Provide the (X, Y) coordinate of the cell's center where the given text is located.  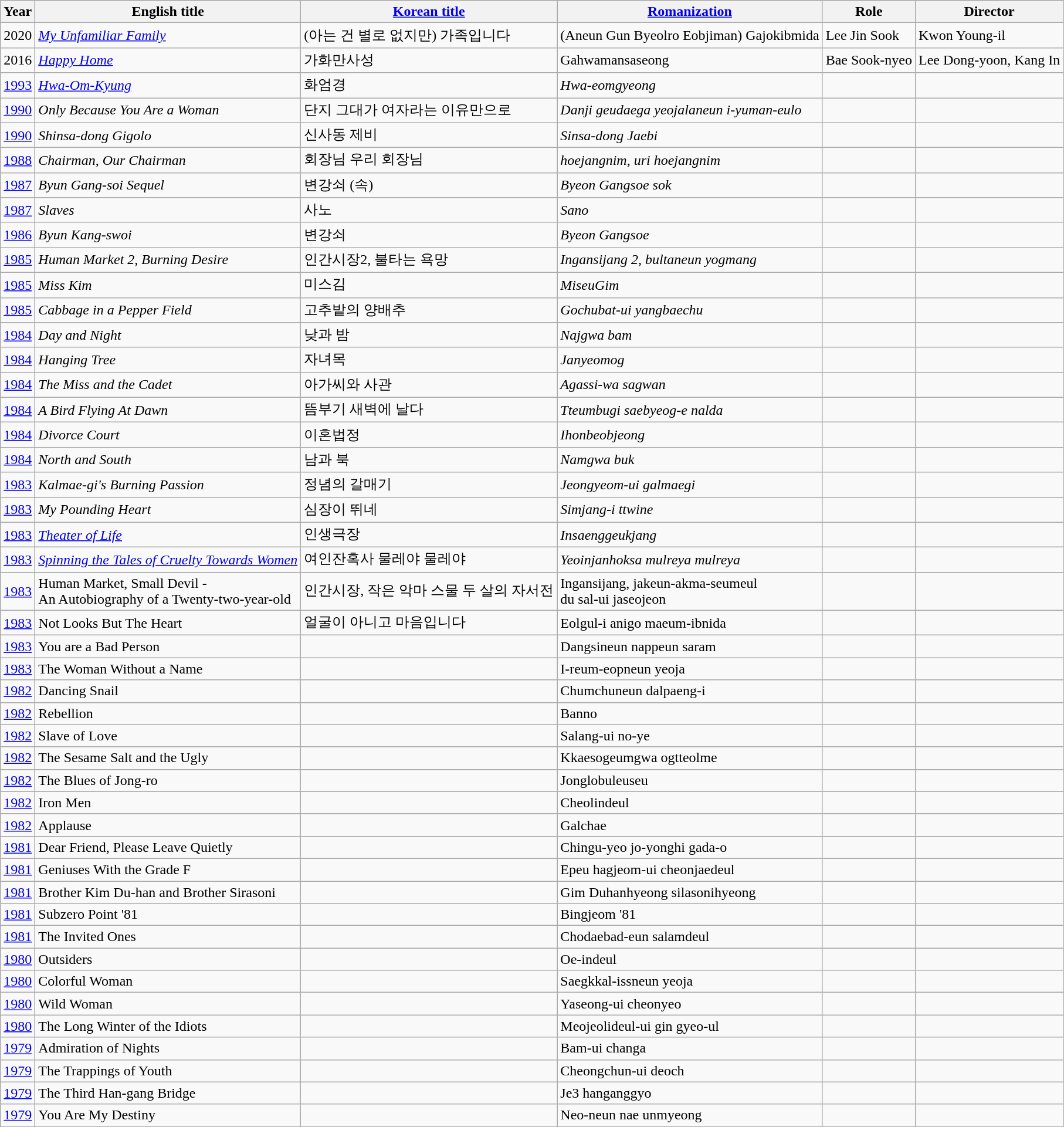
You Are My Destiny (168, 1115)
Ingansijang 2, bultaneun yogmang (690, 260)
Byeon Gangsoe (690, 235)
Subzero Point '81 (168, 915)
Byun Gang-soi Sequel (168, 185)
남과 북 (429, 460)
Day and Night (168, 336)
Lee Jin Sook (869, 35)
Je3 hanganggyo (690, 1093)
Yeoinjanhoksa mulreya mulreya (690, 560)
The Long Winter of the Idiots (168, 1026)
Bam-ui changa (690, 1048)
The Trappings of Youth (168, 1071)
Kwon Young-il (989, 35)
Namgwa buk (690, 460)
Banno (690, 713)
A Bird Flying At Dawn (168, 409)
Rebellion (168, 713)
Salang-ui no-ye (690, 736)
정념의 갈매기 (429, 485)
Geniuses With the Grade F (168, 869)
신사동 제비 (429, 135)
변강쇠 (429, 235)
Outsiders (168, 959)
Oe-indeul (690, 959)
Galchae (690, 825)
Byeon Gangsoe sok (690, 185)
Divorce Court (168, 435)
Simjang-i ttwine (690, 510)
심장이 뛰네 (429, 510)
Saegkkal-issneun yeoja (690, 982)
Danji geudaega yeojalaneun i-yuman-eulo (690, 110)
Yaseong-ui cheonyeo (690, 1004)
Dangsineun nappeun saram (690, 647)
Chingu-yeo jo-yonghi gada-o (690, 847)
자녀목 (429, 360)
인생극장 (429, 535)
Iron Men (168, 803)
Happy Home (168, 60)
Spinning the Tales of Cruelty Towards Women (168, 560)
Eolgul-i anigo maeum-ibnida (690, 623)
인간시장2, 불타는 욕망 (429, 260)
Cabbage in a Pepper Field (168, 310)
The Blues of Jong-ro (168, 780)
인간시장, 작은 악마 스물 두 살의 자서전 (429, 591)
2020 (18, 35)
Byun Kang-swoi (168, 235)
The Miss and the Cadet (168, 385)
You are a Bad Person (168, 647)
화엄경 (429, 86)
The Third Han-gang Bridge (168, 1093)
Role (869, 12)
Human Market 2, Burning Desire (168, 260)
Jeongyeom-ui galmaegi (690, 485)
Tteumbugi saebyeog-e nalda (690, 409)
Slaves (168, 210)
Ihonbeobjeong (690, 435)
Jonglobuleuseu (690, 780)
(아는 건 별로 없지만) 가족입니다 (429, 35)
Kkaesogeumgwa ogtteolme (690, 758)
Chumchuneun dalpaeng-i (690, 691)
My Unfamiliar Family (168, 35)
Cheolindeul (690, 803)
낮과 밤 (429, 336)
hoejangnim, uri hoejangnim (690, 161)
Hwa-Om-Kyung (168, 86)
Gochubat-ui yangbaechu (690, 310)
아가씨와 사관 (429, 385)
이혼법정 (429, 435)
Wild Woman (168, 1004)
Insaenggeukjang (690, 535)
Romanization (690, 12)
Miss Kim (168, 285)
뜸부기 새벽에 날다 (429, 409)
Hwa-eomgyeong (690, 86)
Agassi-wa sagwan (690, 385)
The Woman Without a Name (168, 669)
Korean title (429, 12)
가화만사성 (429, 60)
단지 그대가 여자라는 이유만으로 (429, 110)
Epeu hagjeom-ui cheonjaedeul (690, 869)
Bingjeom '81 (690, 915)
Slave of Love (168, 736)
Bae Sook-nyeo (869, 60)
(Aneun Gun Byeolro Eobjiman) Gajokibmida (690, 35)
Theater of Life (168, 535)
Ingansijang, jakeun-akma-seumeul du sal-ui jaseojeon (690, 591)
English title (168, 12)
The Invited Ones (168, 937)
Meojeolideul-ui gin gyeo-ul (690, 1026)
Chodaebad-eun salamdeul (690, 937)
North and South (168, 460)
My Pounding Heart (168, 510)
Brother Kim Du-han and Brother Sirasoni (168, 892)
Applause (168, 825)
얼굴이 아니고 마음입니다 (429, 623)
Hanging Tree (168, 360)
Gahwamansaseong (690, 60)
Year (18, 12)
2016 (18, 60)
Janyeomog (690, 360)
Neo-neun nae unmyeong (690, 1115)
1986 (18, 235)
Human Market, Small Devil - An Autobiography of a Twenty-two-year-old (168, 591)
Only Because You Are a Woman (168, 110)
사노 (429, 210)
여인잔혹사 물레야 물레야 (429, 560)
변강쇠 (속) (429, 185)
Dear Friend, Please Leave Quietly (168, 847)
Sinsa-dong Jaebi (690, 135)
MiseuGim (690, 285)
Dancing Snail (168, 691)
Colorful Woman (168, 982)
Lee Dong-yoon, Kang In (989, 60)
Director (989, 12)
1993 (18, 86)
The Sesame Salt and the Ugly (168, 758)
I-reum-eopneun yeoja (690, 669)
1988 (18, 161)
Chairman, Our Chairman (168, 161)
Admiration of Nights (168, 1048)
Sano (690, 210)
Shinsa-dong Gigolo (168, 135)
미스김 (429, 285)
Not Looks But The Heart (168, 623)
고추밭의 양배추 (429, 310)
회장님 우리 회장님 (429, 161)
Najgwa bam (690, 336)
Gim Duhanhyeong silasonihyeong (690, 892)
Cheongchun-ui deoch (690, 1071)
Kalmae-gi's Burning Passion (168, 485)
